For the text-containing cell, return its midpoint in (x, y) coordinate format. 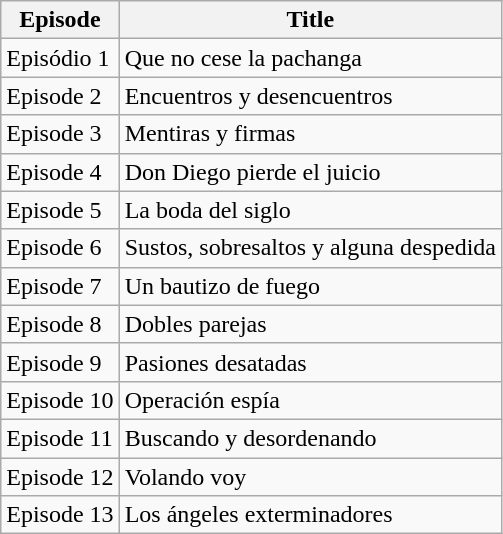
Episode 12 (60, 477)
Episode 13 (60, 515)
Pasiones desatadas (310, 362)
Dobles parejas (310, 324)
Episode 8 (60, 324)
Episode (60, 20)
La boda del siglo (310, 210)
Los ángeles exterminadores (310, 515)
Episode 9 (60, 362)
Episode 7 (60, 286)
Que no cese la pachanga (310, 58)
Volando voy (310, 477)
Episode 3 (60, 134)
Episódio 1 (60, 58)
Title (310, 20)
Un bautizo de fuego (310, 286)
Episode 4 (60, 172)
Sustos, sobresaltos y alguna despedida (310, 248)
Episode 2 (60, 96)
Operación espía (310, 400)
Episode 11 (60, 438)
Buscando y desordenando (310, 438)
Don Diego pierde el juicio (310, 172)
Episode 5 (60, 210)
Mentiras y firmas (310, 134)
Episode 10 (60, 400)
Encuentros y desencuentros (310, 96)
Episode 6 (60, 248)
